Detect which cell encompasses the target text, then output its (X, Y) center coordinate. 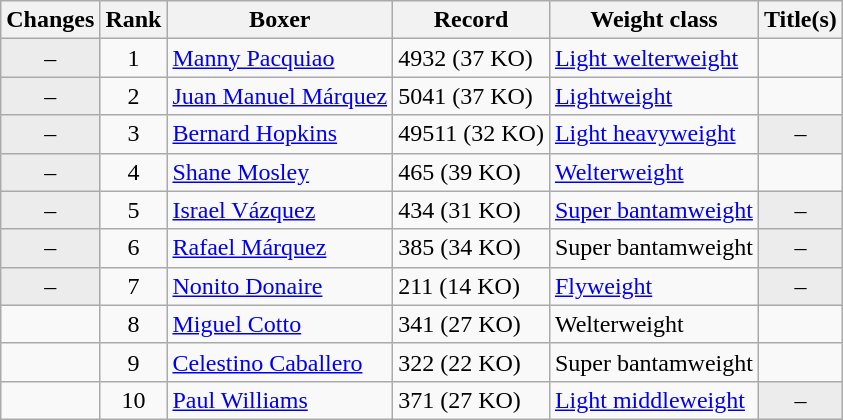
6 (134, 248)
465 (39 KO) (472, 172)
4 (134, 172)
5041 (37 KO) (472, 96)
7 (134, 286)
Miguel Cotto (280, 324)
49511 (32 KO) (472, 134)
10 (134, 400)
8 (134, 324)
Light middleweight (654, 400)
Lightweight (654, 96)
Changes (50, 20)
Title(s) (800, 20)
2 (134, 96)
Boxer (280, 20)
4932 (37 KO) (472, 58)
Rafael Márquez (280, 248)
385 (34 KO) (472, 248)
322 (22 KO) (472, 362)
Nonito Donaire (280, 286)
Paul Williams (280, 400)
341 (27 KO) (472, 324)
Weight class (654, 20)
Manny Pacquiao (280, 58)
371 (27 KO) (472, 400)
Juan Manuel Márquez (280, 96)
3 (134, 134)
434 (31 KO) (472, 210)
Light welterweight (654, 58)
Light heavyweight (654, 134)
Record (472, 20)
9 (134, 362)
5 (134, 210)
Rank (134, 20)
Israel Vázquez (280, 210)
1 (134, 58)
Bernard Hopkins (280, 134)
Flyweight (654, 286)
Celestino Caballero (280, 362)
Shane Mosley (280, 172)
211 (14 KO) (472, 286)
